For the text-containing cell, return its midpoint in (X, Y) coordinate format. 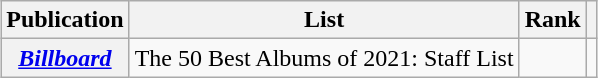
Publication (65, 20)
The 50 Best Albums of 2021: Staff List (324, 58)
List (324, 20)
Rank (552, 20)
Billboard (65, 58)
